Extract the (X, Y) coordinate from the center of the cell holding the provided text.  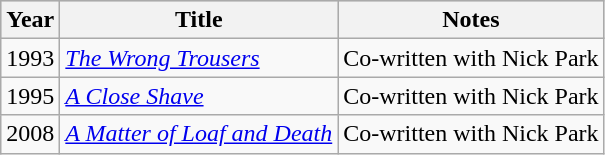
Year (30, 20)
A Matter of Loaf and Death (199, 134)
A Close Shave (199, 96)
Notes (471, 20)
1993 (30, 58)
Title (199, 20)
The Wrong Trousers (199, 58)
1995 (30, 96)
2008 (30, 134)
